Return the [x, y] coordinate for the center point of the cell that contains the specified text.  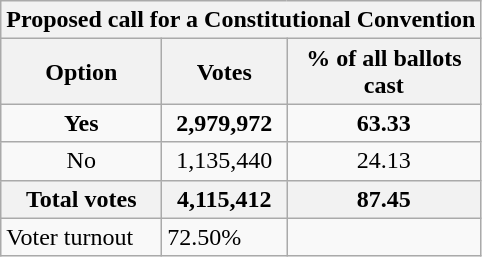
% of all ballotscast [384, 72]
Total votes [82, 199]
Voter turnout [82, 237]
Votes [224, 72]
87.45 [384, 199]
24.13 [384, 161]
72.50% [224, 237]
No [82, 161]
Option [82, 72]
Proposed call for a Constitutional Convention [241, 20]
2,979,972 [224, 123]
63.33 [384, 123]
1,135,440 [224, 161]
Yes [82, 123]
4,115,412 [224, 199]
